Extract the (X, Y) coordinate from the center of the cell holding the provided text.  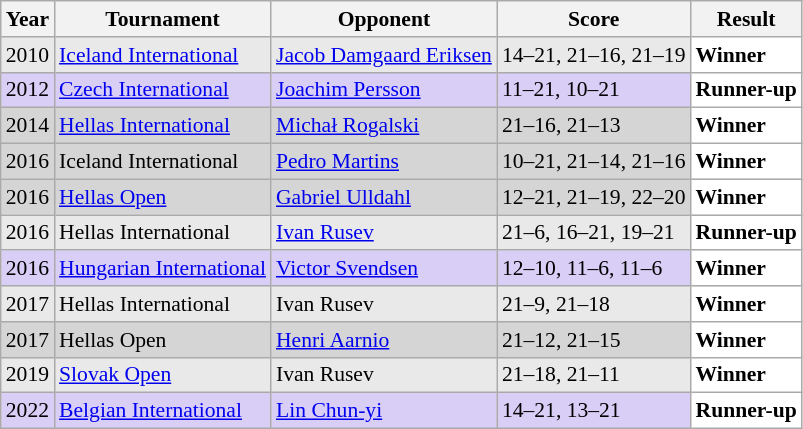
Czech International (162, 90)
Result (746, 19)
Jacob Damgaard Eriksen (384, 55)
14–21, 13–21 (594, 411)
Hungarian International (162, 269)
Score (594, 19)
21–6, 16–21, 19–21 (594, 233)
10–21, 21–14, 21–16 (594, 162)
2010 (28, 55)
14–21, 21–16, 21–19 (594, 55)
Pedro Martins (384, 162)
2022 (28, 411)
Lin Chun-yi (384, 411)
Henri Aarnio (384, 340)
Joachim Persson (384, 90)
Tournament (162, 19)
21–9, 21–18 (594, 304)
21–16, 21–13 (594, 126)
2014 (28, 126)
2019 (28, 375)
Michał Rogalski (384, 126)
Opponent (384, 19)
Belgian International (162, 411)
Victor Svendsen (384, 269)
12–10, 11–6, 11–6 (594, 269)
Gabriel Ulldahl (384, 197)
Slovak Open (162, 375)
Year (28, 19)
21–18, 21–11 (594, 375)
21–12, 21–15 (594, 340)
2012 (28, 90)
12–21, 21–19, 22–20 (594, 197)
11–21, 10–21 (594, 90)
